Search for the cell housing the specified text and yield its (X, Y) center coordinate. 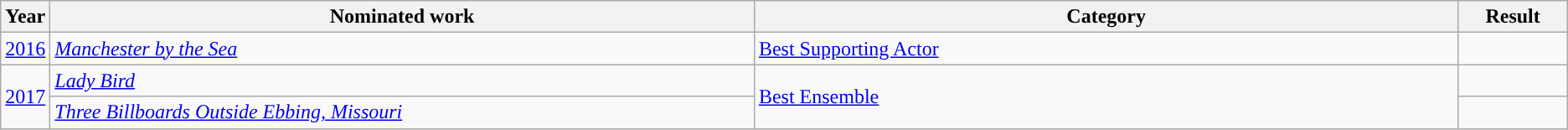
Best Ensemble (1106, 96)
Nominated work (402, 17)
Three Billboards Outside Ebbing, Missouri (402, 112)
Best Supporting Actor (1106, 49)
Year (25, 17)
Manchester by the Sea (402, 49)
Result (1513, 17)
2017 (25, 96)
2016 (25, 49)
Category (1106, 17)
Lady Bird (402, 81)
